For the text-containing cell, return its midpoint in (x, y) coordinate format. 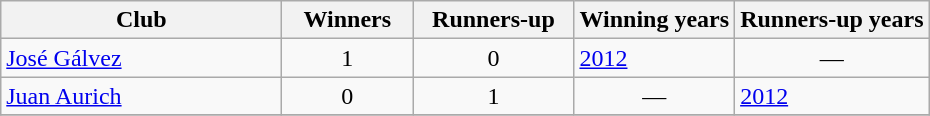
Club (142, 20)
Runners-up (494, 20)
Winners (348, 20)
Winning years (654, 20)
Runners-up years (832, 20)
Juan Aurich (142, 96)
José Gálvez (142, 58)
